Locate the cell with the specified text and output its [x, y] center coordinate. 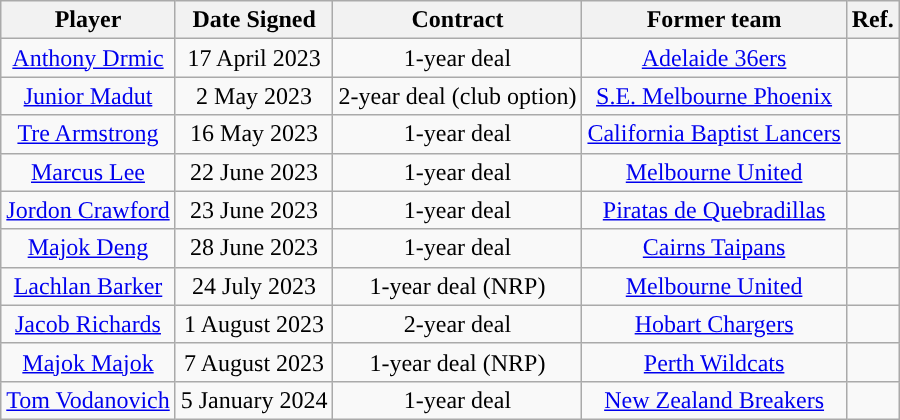
California Baptist Lancers [714, 134]
16 May 2023 [254, 134]
Tre Armstrong [88, 134]
7 August 2023 [254, 362]
23 June 2023 [254, 210]
Player [88, 20]
Lachlan Barker [88, 286]
Former team [714, 20]
5 January 2024 [254, 400]
Perth Wildcats [714, 362]
Majok Majok [88, 362]
17 April 2023 [254, 58]
2-year deal (club option) [458, 96]
S.E. Melbourne Phoenix [714, 96]
Anthony Drmic [88, 58]
Junior Madut [88, 96]
2-year deal [458, 324]
Date Signed [254, 20]
Tom Vodanovich [88, 400]
New Zealand Breakers [714, 400]
Marcus Lee [88, 172]
Cairns Taipans [714, 248]
Majok Deng [88, 248]
Jacob Richards [88, 324]
2 May 2023 [254, 96]
Adelaide 36ers [714, 58]
1 August 2023 [254, 324]
Contract [458, 20]
Hobart Chargers [714, 324]
Piratas de Quebradillas [714, 210]
28 June 2023 [254, 248]
Jordon Crawford [88, 210]
24 July 2023 [254, 286]
Ref. [872, 20]
22 June 2023 [254, 172]
